Scan for the cell matching the given text and deliver its (x, y) coordinate at center. 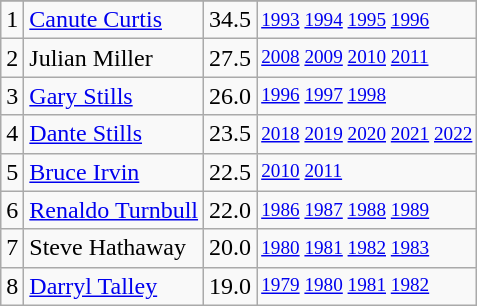
Steve Hathaway (114, 248)
1993 1994 1995 1996 (367, 20)
34.5 (230, 20)
27.5 (230, 58)
Julian Miller (114, 58)
3 (12, 96)
Canute Curtis (114, 20)
1 (12, 20)
2018 2019 2020 2021 2022 (367, 134)
26.0 (230, 96)
1980 1981 1982 1983 (367, 248)
2 (12, 58)
Bruce Irvin (114, 172)
19.0 (230, 286)
5 (12, 172)
6 (12, 210)
2010 2011 (367, 172)
1986 1987 1988 1989 (367, 210)
1979 1980 1981 1982 (367, 286)
7 (12, 248)
2008 2009 2010 2011 (367, 58)
Renaldo Turnbull (114, 210)
1996 1997 1998 (367, 96)
Gary Stills (114, 96)
22.5 (230, 172)
8 (12, 286)
4 (12, 134)
20.0 (230, 248)
22.0 (230, 210)
23.5 (230, 134)
Dante Stills (114, 134)
Darryl Talley (114, 286)
